Extract the [x, y] coordinate from the center of the cell holding the provided text.  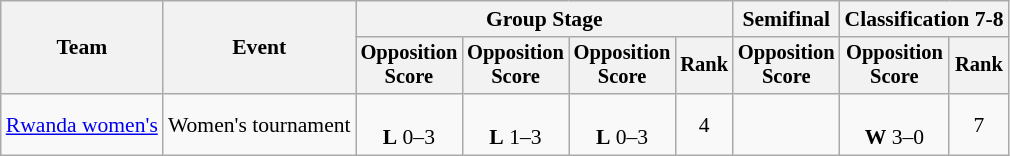
Team [82, 48]
Group Stage [544, 19]
W 3–0 [895, 124]
Event [260, 48]
Rwanda women's [82, 124]
Classification 7-8 [924, 19]
Women's tournament [260, 124]
Semifinal [786, 19]
7 [978, 124]
4 [704, 124]
L 1–3 [516, 124]
